Detect which cell encompasses the target text, then output its (x, y) center coordinate. 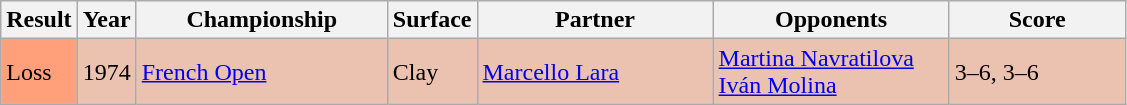
Martina Navratilova Iván Molina (831, 72)
Championship (262, 20)
Marcello Lara (595, 72)
Score (1037, 20)
Partner (595, 20)
1974 (106, 72)
Result (39, 20)
Loss (39, 72)
Clay (432, 72)
Opponents (831, 20)
Surface (432, 20)
Year (106, 20)
3–6, 3–6 (1037, 72)
French Open (262, 72)
